Identify which cell holds the provided text, then report its [x, y] central coordinate. 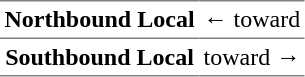
Northbound Local [100, 20]
toward → [252, 57]
Southbound Local [100, 57]
← toward [252, 20]
